Return [X, Y] of the center of cell containing provided text 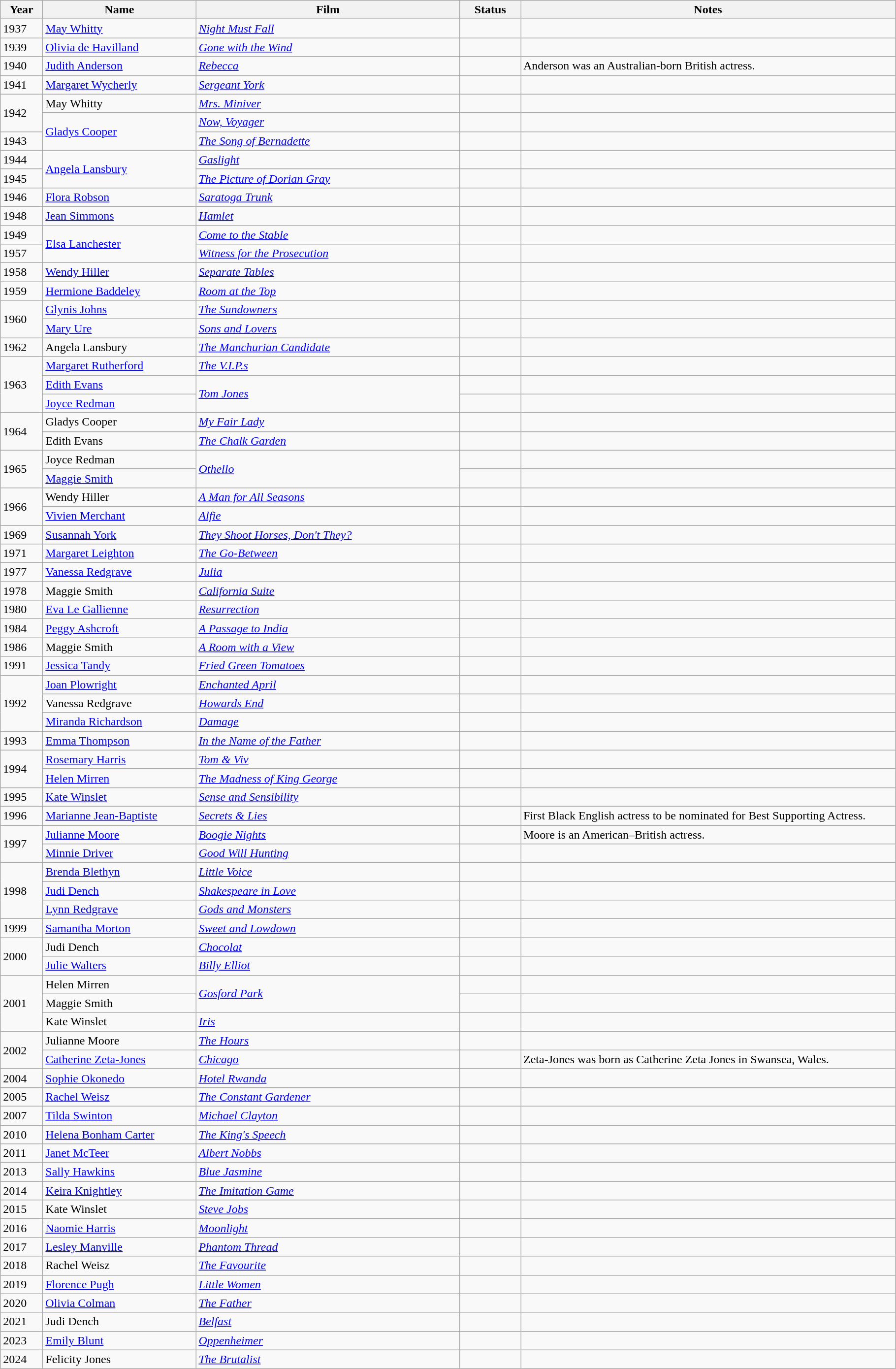
Peggy Ashcroft [119, 628]
Janet McTeer [119, 1153]
Marianne Jean-Baptiste [119, 815]
The Picture of Dorian Gray [328, 178]
1964 [22, 431]
The Sundowners [328, 310]
1948 [22, 216]
Brenda Blethyn [119, 872]
Eva Le Gallienne [119, 610]
Sophie Okonedo [119, 1078]
2023 [22, 1340]
1944 [22, 160]
Mrs. Miniver [328, 103]
Tilda Swinton [119, 1115]
Come to the Stable [328, 235]
1966 [22, 506]
Lynn Redgrave [119, 910]
2000 [22, 956]
Jessica Tandy [119, 666]
1962 [22, 347]
Saratoga Trunk [328, 197]
1937 [22, 29]
1999 [22, 928]
1991 [22, 666]
Hamlet [328, 216]
1978 [22, 591]
1960 [22, 319]
Tom Jones [328, 394]
The V.I.P.s [328, 366]
Name [119, 10]
Judith Anderson [119, 66]
2018 [22, 1266]
Now, Voyager [328, 122]
Little Women [328, 1284]
Vivien Merchant [119, 516]
2002 [22, 1050]
Gods and Monsters [328, 910]
Zeta-Jones was born as Catherine Zeta Jones in Swansea, Wales. [708, 1059]
Chocolat [328, 947]
2010 [22, 1134]
Jean Simmons [119, 216]
Damage [328, 722]
2016 [22, 1228]
Olivia Colman [119, 1303]
Anderson was an Australian-born British actress. [708, 66]
2007 [22, 1115]
Rebecca [328, 66]
Margaret Wycherly [119, 85]
Separate Tables [328, 272]
Elsa Lanchester [119, 244]
The Song of Bernadette [328, 141]
Shakespeare in Love [328, 891]
1945 [22, 178]
The Brutalist [328, 1359]
2024 [22, 1359]
1957 [22, 254]
1941 [22, 85]
Chicago [328, 1059]
Film [328, 10]
1992 [22, 703]
Resurrection [328, 610]
Phantom Thread [328, 1247]
1980 [22, 610]
1965 [22, 469]
Alfie [328, 516]
The Madness of King George [328, 778]
Moore is an American–British actress. [708, 835]
A Man for All Seasons [328, 497]
Billy Elliot [328, 966]
Margaret Leighton [119, 554]
2004 [22, 1078]
Keira Knightley [119, 1191]
1994 [22, 769]
In the Name of the Father [328, 741]
2013 [22, 1172]
2017 [22, 1247]
Michael Clayton [328, 1115]
1940 [22, 66]
Julia [328, 572]
1998 [22, 891]
Emma Thompson [119, 741]
Howards End [328, 703]
Blue Jasmine [328, 1172]
1958 [22, 272]
1969 [22, 534]
Little Voice [328, 872]
Witness for the Prosecution [328, 254]
Rosemary Harris [119, 759]
Miranda Richardson [119, 722]
Enchanted April [328, 684]
1971 [22, 554]
Hermione Baddeley [119, 291]
Florence Pugh [119, 1284]
Iris [328, 1022]
Sweet and Lowdown [328, 928]
1939 [22, 47]
Sally Hawkins [119, 1172]
The Go-Between [328, 554]
Mary Ure [119, 328]
2005 [22, 1097]
1984 [22, 628]
Belfast [328, 1322]
Glynis Johns [119, 310]
2021 [22, 1322]
The King's Speech [328, 1134]
Gaslight [328, 160]
The Father [328, 1303]
The Chalk Garden [328, 441]
1943 [22, 141]
Susannah York [119, 534]
Good Will Hunting [328, 853]
Secrets & Lies [328, 815]
Sons and Lovers [328, 328]
Oppenheimer [328, 1340]
They Shoot Horses, Don't They? [328, 534]
1986 [22, 647]
1996 [22, 815]
The Hours [328, 1041]
Notes [708, 10]
Status [490, 10]
Boogie Nights [328, 835]
Joan Plowright [119, 684]
1993 [22, 741]
Hotel Rwanda [328, 1078]
2014 [22, 1191]
Julie Walters [119, 966]
Night Must Fall [328, 29]
Helena Bonham Carter [119, 1134]
Olivia de Havilland [119, 47]
Minnie Driver [119, 853]
Sergeant York [328, 85]
2001 [22, 1003]
Naomie Harris [119, 1228]
1997 [22, 844]
Albert Nobbs [328, 1153]
Tom & Viv [328, 759]
A Room with a View [328, 647]
Steve Jobs [328, 1209]
Room at the Top [328, 291]
The Manchurian Candidate [328, 347]
2020 [22, 1303]
Margaret Rutherford [119, 366]
Felicity Jones [119, 1359]
A Passage to India [328, 628]
Gone with the Wind [328, 47]
Catherine Zeta-Jones [119, 1059]
1949 [22, 235]
Lesley Manville [119, 1247]
Emily Blunt [119, 1340]
The Constant Gardener [328, 1097]
California Suite [328, 591]
Moonlight [328, 1228]
My Fair Lady [328, 422]
1963 [22, 385]
2019 [22, 1284]
1942 [22, 113]
2011 [22, 1153]
Flora Robson [119, 197]
The Imitation Game [328, 1191]
1959 [22, 291]
Gosford Park [328, 994]
2015 [22, 1209]
Samantha Morton [119, 928]
The Favourite [328, 1266]
Fried Green Tomatoes [328, 666]
1995 [22, 797]
Sense and Sensibility [328, 797]
Othello [328, 469]
1946 [22, 197]
1977 [22, 572]
Year [22, 10]
First Black English actress to be nominated for Best Supporting Actress. [708, 815]
